Determine the [X, Y] coordinate at the center of the cell enclosing the given text.  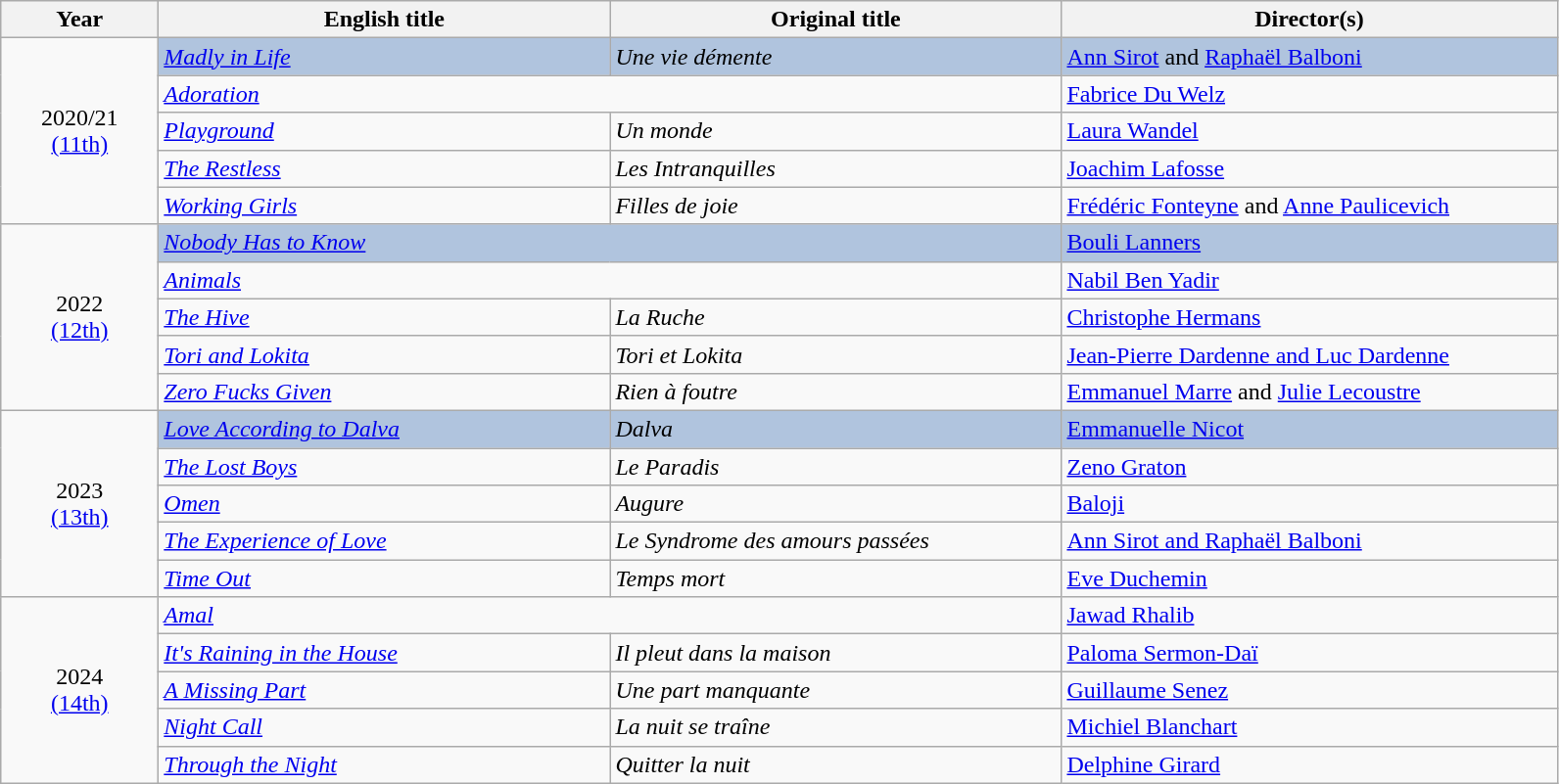
Eve Duchemin [1309, 578]
Michiel Blanchart [1309, 727]
2020/21(11th) [80, 131]
Night Call [384, 727]
Joachim Lafosse [1309, 168]
2022(12th) [80, 317]
Tori and Lokita [384, 354]
2023(13th) [80, 503]
Il pleut dans la maison [836, 653]
Zero Fucks Given [384, 392]
Director(s) [1309, 20]
Filles de joie [836, 206]
Emmanuel Marre and Julie Lecoustre [1309, 392]
It's Raining in the House [384, 653]
Working Girls [384, 206]
Augure [836, 504]
Emmanuelle Nicot [1309, 429]
Quitter la nuit [836, 764]
Temps mort [836, 578]
The Hive [384, 317]
Guillaume Senez [1309, 690]
Rien à foutre [836, 392]
2024(14th) [80, 690]
Playground [384, 131]
La Ruche [836, 317]
Le Syndrome des amours passées [836, 541]
Original title [836, 20]
Jean-Pierre Dardenne and Luc Dardenne [1309, 354]
Baloji [1309, 504]
Love According to Dalva [384, 429]
La nuit se traîne [836, 727]
Tori et Lokita [836, 354]
Madly in Life [384, 57]
The Experience of Love [384, 541]
Une vie démente [836, 57]
English title [384, 20]
Un monde [836, 131]
Time Out [384, 578]
Through the Night [384, 764]
Laura Wandel [1309, 131]
Zeno Graton [1309, 467]
Les Intranquilles [836, 168]
Fabrice Du Welz [1309, 94]
Bouli Lanners [1309, 243]
The Restless [384, 168]
Delphine Girard [1309, 764]
Adoration [610, 94]
Une part manquante [836, 690]
Year [80, 20]
Dalva [836, 429]
Jawad Rhalib [1309, 616]
Amal [610, 616]
Paloma Sermon-Daï [1309, 653]
Christophe Hermans [1309, 317]
Frédéric Fonteyne and Anne Paulicevich [1309, 206]
The Lost Boys [384, 467]
Animals [610, 280]
Omen [384, 504]
Nabil Ben Yadir [1309, 280]
A Missing Part [384, 690]
Nobody Has to Know [610, 243]
Le Paradis [836, 467]
